Determine the [x, y] coordinate at the center of the cell enclosing the given text.  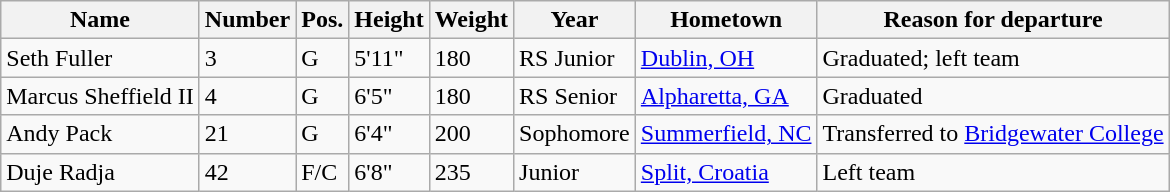
5'11" [389, 58]
21 [247, 134]
6'8" [389, 172]
6'4" [389, 134]
Year [575, 20]
6'5" [389, 96]
Summerfield, NC [726, 134]
42 [247, 172]
RS Senior [575, 96]
3 [247, 58]
235 [471, 172]
4 [247, 96]
Junior [575, 172]
200 [471, 134]
F/C [322, 172]
Pos. [322, 20]
Number [247, 20]
Transferred to Bridgewater College [993, 134]
Left team [993, 172]
Weight [471, 20]
Marcus Sheffield II [100, 96]
Alpharetta, GA [726, 96]
Andy Pack [100, 134]
Reason for departure [993, 20]
Duje Radja [100, 172]
Split, Croatia [726, 172]
Height [389, 20]
Hometown [726, 20]
Graduated [993, 96]
Sophomore [575, 134]
RS Junior [575, 58]
Seth Fuller [100, 58]
Name [100, 20]
Dublin, OH [726, 58]
Graduated; left team [993, 58]
